Identify which cell holds the provided text, then report its (x, y) central coordinate. 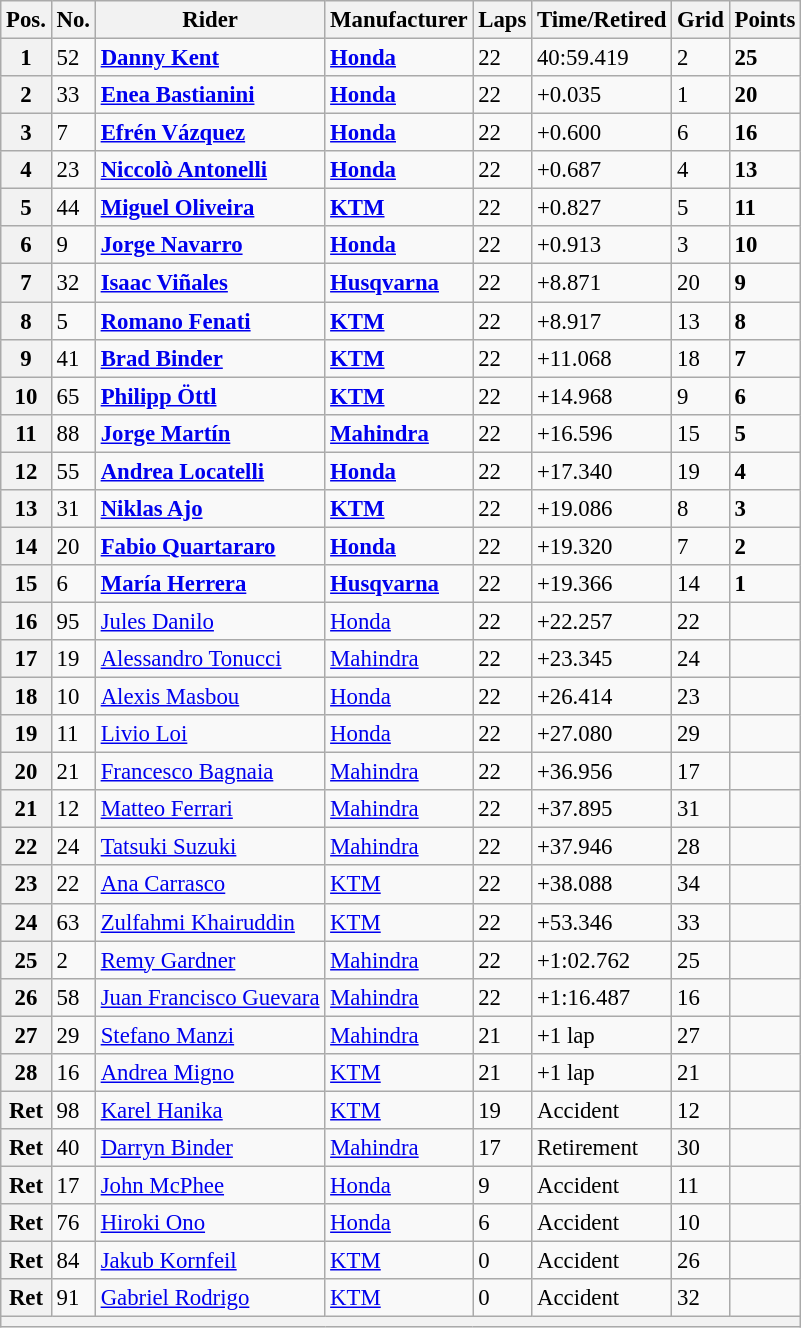
+36.956 (602, 772)
+22.257 (602, 621)
+26.414 (602, 697)
Alessandro Tonucci (210, 659)
+19.320 (602, 546)
Juan Francisco Guevara (210, 997)
+8.871 (602, 283)
Niklas Ajo (210, 509)
+0.035 (602, 95)
Jakub Kornfeil (210, 1261)
Darryn Binder (210, 1148)
Rider (210, 20)
44 (73, 208)
+37.895 (602, 809)
Andrea Migno (210, 1073)
Romano Fenati (210, 321)
+8.917 (602, 321)
Manufacturer (399, 20)
Alexis Masbou (210, 697)
+1:16.487 (602, 997)
91 (73, 1298)
+17.340 (602, 471)
+19.086 (602, 509)
88 (73, 433)
Andrea Locatelli (210, 471)
30 (700, 1148)
+1:02.762 (602, 960)
52 (73, 58)
Jorge Martín (210, 433)
Zulfahmi Khairuddin (210, 922)
63 (73, 922)
41 (73, 358)
Stefano Manzi (210, 1035)
Brad Binder (210, 358)
John McPhee (210, 1185)
Grid (700, 20)
Jorge Navarro (210, 245)
María Herrera (210, 584)
Niccolò Antonelli (210, 170)
84 (73, 1261)
+14.968 (602, 396)
Hiroki Ono (210, 1223)
Philipp Öttl (210, 396)
No. (73, 20)
55 (73, 471)
Laps (502, 20)
+19.366 (602, 584)
58 (73, 997)
Time/Retired (602, 20)
Jules Danilo (210, 621)
Ana Carrasco (210, 885)
Livio Loi (210, 734)
+0.600 (602, 133)
Isaac Viñales (210, 283)
Retirement (602, 1148)
Miguel Oliveira (210, 208)
98 (73, 1110)
+0.913 (602, 245)
Pos. (26, 20)
Tatsuki Suzuki (210, 847)
Matteo Ferrari (210, 809)
Efrén Vázquez (210, 133)
40:59.419 (602, 58)
+16.596 (602, 433)
Francesco Bagnaia (210, 772)
Gabriel Rodrigo (210, 1298)
+38.088 (602, 885)
Enea Bastianini (210, 95)
+53.346 (602, 922)
95 (73, 621)
+37.946 (602, 847)
40 (73, 1148)
+0.687 (602, 170)
+27.080 (602, 734)
76 (73, 1223)
+0.827 (602, 208)
Points (764, 20)
Danny Kent (210, 58)
+11.068 (602, 358)
Fabio Quartararo (210, 546)
+23.345 (602, 659)
65 (73, 396)
Karel Hanika (210, 1110)
34 (700, 885)
Remy Gardner (210, 960)
